For the text-containing cell, return its midpoint in [X, Y] coordinate format. 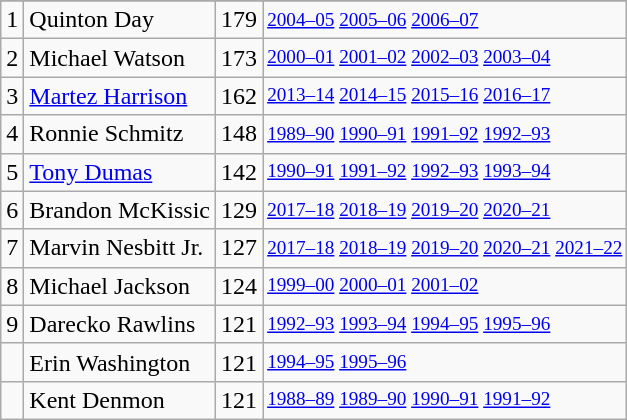
Martez Harrison [120, 96]
2017–18 2018–19 2019–20 2020–21 [445, 210]
162 [240, 96]
Quinton Day [120, 20]
Michael Watson [120, 58]
8 [12, 286]
1988–89 1989–90 1990–91 1991–92 [445, 400]
3 [12, 96]
1990–91 1991–92 1992–93 1993–94 [445, 172]
9 [12, 324]
2 [12, 58]
129 [240, 210]
1999–00 2000–01 2001–02 [445, 286]
179 [240, 20]
Tony Dumas [120, 172]
1992–93 1993–94 1994–95 1995–96 [445, 324]
127 [240, 248]
142 [240, 172]
5 [12, 172]
2017–18 2018–19 2019–20 2020–21 2021–22 [445, 248]
Marvin Nesbitt Jr. [120, 248]
Michael Jackson [120, 286]
2000–01 2001–02 2002–03 2003–04 [445, 58]
Kent Denmon [120, 400]
Ronnie Schmitz [120, 134]
4 [12, 134]
Darecko Rawlins [120, 324]
124 [240, 286]
2004–05 2005–06 2006–07 [445, 20]
Brandon McKissic [120, 210]
173 [240, 58]
148 [240, 134]
1 [12, 20]
1994–95 1995–96 [445, 362]
6 [12, 210]
7 [12, 248]
1989–90 1990–91 1991–92 1992–93 [445, 134]
Erin Washington [120, 362]
2013–14 2014–15 2015–16 2016–17 [445, 96]
